Pinpoint the cell where the given text exists, returning its [X, Y] midpoint coordinate. 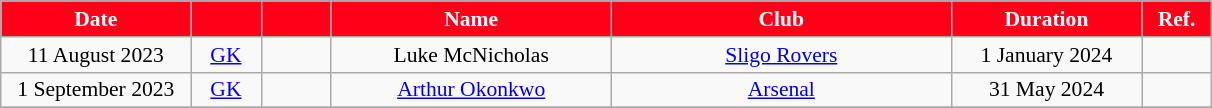
Arsenal [781, 90]
Date [96, 19]
Duration [1046, 19]
Sligo Rovers [781, 55]
Arthur Okonkwo [471, 90]
Name [471, 19]
Ref. [1177, 19]
Club [781, 19]
1 September 2023 [96, 90]
Luke McNicholas [471, 55]
31 May 2024 [1046, 90]
11 August 2023 [96, 55]
1 January 2024 [1046, 55]
